Search for the cell housing the specified text and yield its [X, Y] center coordinate. 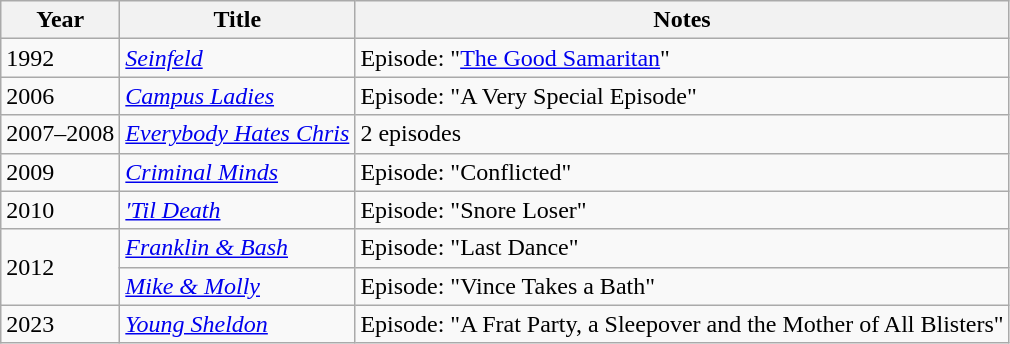
Episode: "Last Dance" [682, 248]
Franklin & Bash [238, 248]
Episode: "The Good Samaritan" [682, 58]
Episode: "Vince Takes a Bath" [682, 286]
2009 [60, 172]
Year [60, 20]
Campus Ladies [238, 96]
2006 [60, 96]
Mike & Molly [238, 286]
Criminal Minds [238, 172]
2010 [60, 210]
Everybody Hates Chris [238, 134]
2007–2008 [60, 134]
'Til Death [238, 210]
Title [238, 20]
Seinfeld [238, 58]
2 episodes [682, 134]
Episode: "A Frat Party, a Sleepover and the Mother of All Blisters" [682, 324]
Notes [682, 20]
1992 [60, 58]
Episode: "A Very Special Episode" [682, 96]
2012 [60, 267]
2023 [60, 324]
Young Sheldon [238, 324]
Episode: "Conflicted" [682, 172]
Episode: "Snore Loser" [682, 210]
